Detect which cell encompasses the target text, then output its [X, Y] center coordinate. 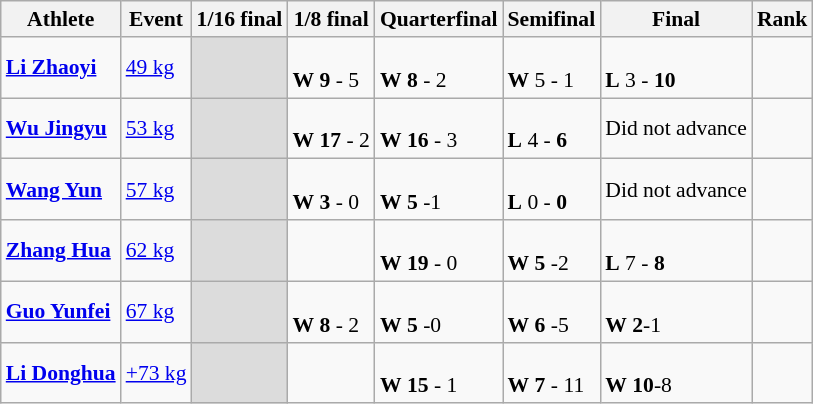
49 kg [156, 68]
L 0 - 0 [552, 190]
W 5 -2 [552, 250]
Guo Yunfei [61, 312]
57 kg [156, 190]
Semifinal [552, 19]
Li Donghua [61, 372]
W 16 - 3 [439, 128]
1/16 final [240, 19]
62 kg [156, 250]
W 15 - 1 [439, 372]
W 10-8 [676, 372]
Li Zhaoyi [61, 68]
W 19 - 0 [439, 250]
L 3 - 10 [676, 68]
W 9 - 5 [330, 68]
53 kg [156, 128]
L 4 - 6 [552, 128]
W 6 -5 [552, 312]
W 17 - 2 [330, 128]
W 7 - 11 [552, 372]
Wu Jingyu [61, 128]
W 5 -1 [439, 190]
W 5 - 1 [552, 68]
67 kg [156, 312]
Quarterfinal [439, 19]
+73 kg [156, 372]
Athlete [61, 19]
1/8 final [330, 19]
L 7 - 8 [676, 250]
Rank [782, 19]
Wang Yun [61, 190]
Zhang Hua [61, 250]
Final [676, 19]
W 2-1 [676, 312]
Event [156, 19]
W 5 -0 [439, 312]
W 3 - 0 [330, 190]
